Return [X, Y] of the center of cell containing provided text 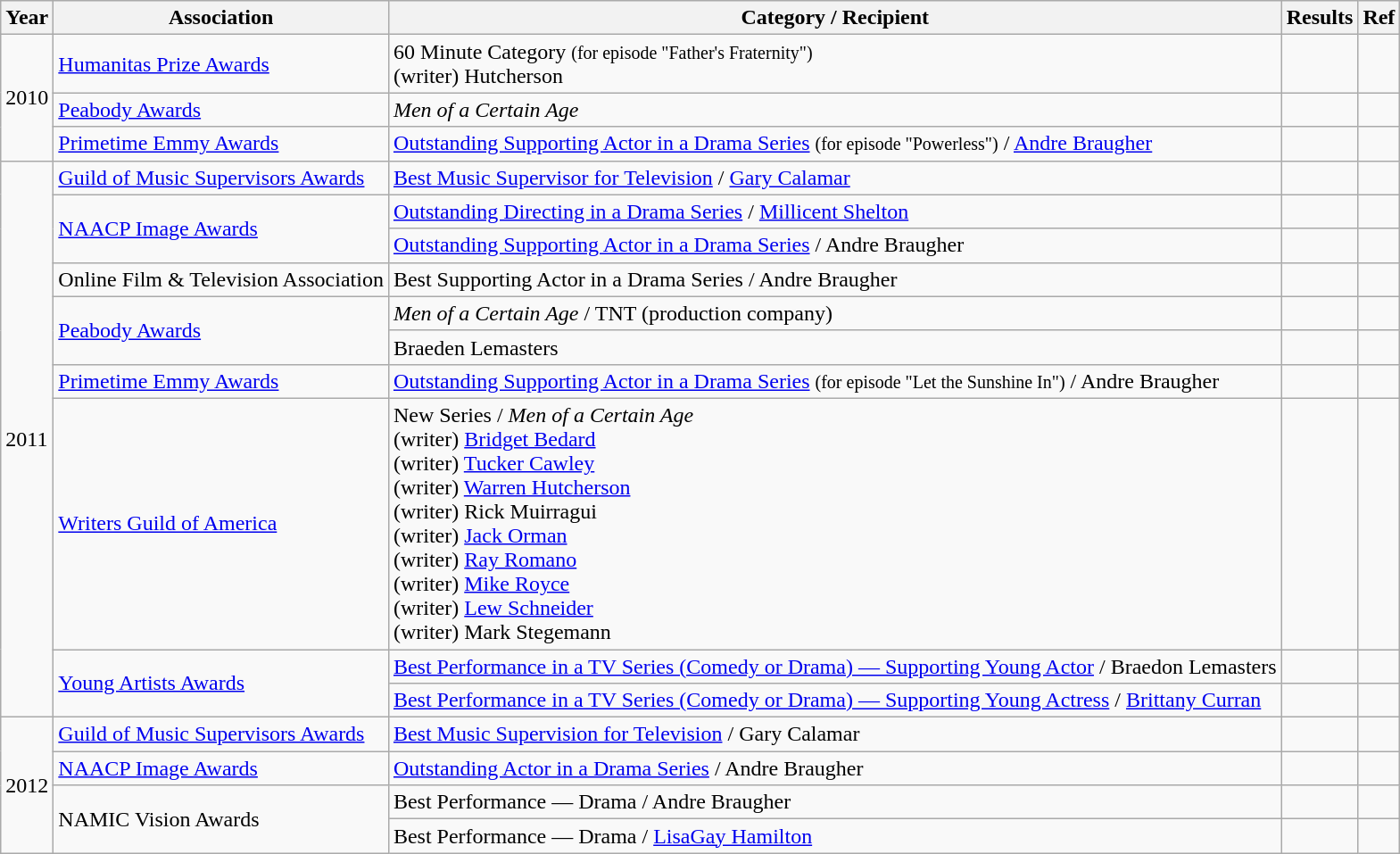
Writers Guild of America [221, 523]
Best Supporting Actor in a Drama Series / Andre Braugher [835, 279]
Best Music Supervisor for Television / Gary Calamar [835, 178]
Braeden Lemasters [835, 347]
Best Performance — Drama / Andre Braugher [835, 802]
Best Performance — Drama / LisaGay Hamilton [835, 836]
Young Artists Awards [221, 684]
2012 [27, 785]
Humanitas Prize Awards [221, 64]
Outstanding Supporting Actor in a Drama Series / Andre Braugher [835, 245]
NAMIC Vision Awards [221, 819]
Best Performance in a TV Series (Comedy or Drama) — Supporting Young Actor / Braedon Lemasters [835, 667]
Outstanding Supporting Actor in a Drama Series (for episode "Let the Sunshine In") / Andre Braugher [835, 381]
2011 [27, 439]
Online Film & Television Association [221, 279]
Results [1320, 18]
2010 [27, 98]
Best Music Supervision for Television / Gary Calamar [835, 734]
Association [221, 18]
Best Performance in a TV Series (Comedy or Drama) — Supporting Young Actress / Brittany Curran [835, 701]
Year [27, 18]
Outstanding Actor in a Drama Series / Andre Braugher [835, 768]
Ref [1379, 18]
Outstanding Directing in a Drama Series / Millicent Shelton [835, 211]
Men of a Certain Age / TNT (production company) [835, 313]
Outstanding Supporting Actor in a Drama Series (for episode "Powerless") / Andre Braugher [835, 144]
Category / Recipient [835, 18]
60 Minute Category (for episode "Father's Fraternity")(writer) Hutcherson [835, 64]
Men of a Certain Age [835, 110]
